Pinpoint the cell where the given text exists, returning its (X, Y) midpoint coordinate. 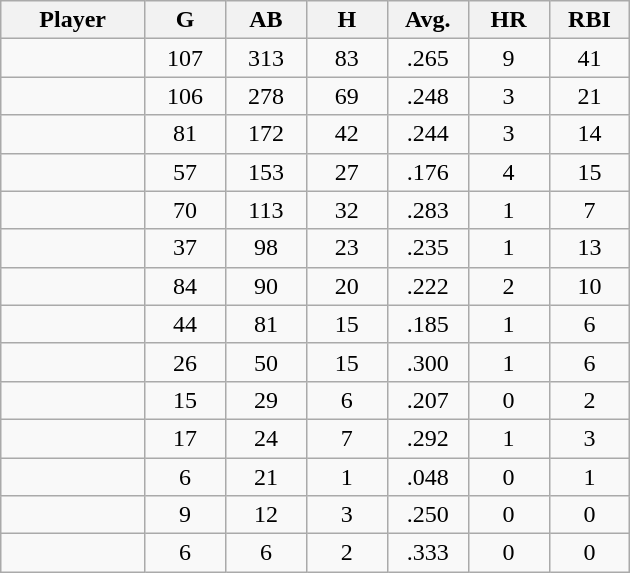
107 (186, 58)
RBI (590, 20)
G (186, 20)
37 (186, 248)
20 (346, 286)
42 (346, 134)
24 (266, 438)
.248 (428, 96)
.300 (428, 362)
84 (186, 286)
172 (266, 134)
44 (186, 324)
H (346, 20)
Avg. (428, 20)
32 (346, 210)
313 (266, 58)
50 (266, 362)
.283 (428, 210)
57 (186, 172)
Player (73, 20)
.265 (428, 58)
.185 (428, 324)
69 (346, 96)
.333 (428, 553)
278 (266, 96)
.176 (428, 172)
113 (266, 210)
153 (266, 172)
.292 (428, 438)
.250 (428, 515)
10 (590, 286)
HR (508, 20)
106 (186, 96)
4 (508, 172)
26 (186, 362)
.207 (428, 400)
.222 (428, 286)
41 (590, 58)
23 (346, 248)
14 (590, 134)
.048 (428, 477)
12 (266, 515)
90 (266, 286)
.244 (428, 134)
27 (346, 172)
98 (266, 248)
.235 (428, 248)
AB (266, 20)
13 (590, 248)
29 (266, 400)
83 (346, 58)
70 (186, 210)
17 (186, 438)
